Return the (X, Y) coordinate for the center point of the cell that contains the specified text.  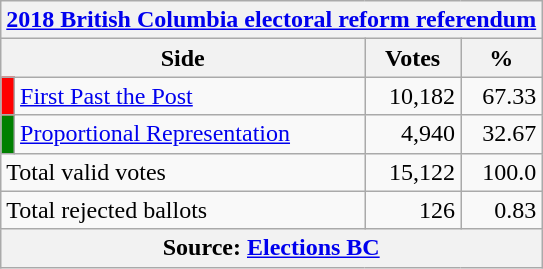
Proportional Representation (190, 134)
Votes (413, 58)
10,182 (413, 96)
100.0 (502, 172)
126 (413, 210)
2018 British Columbia electoral reform referendum (272, 20)
Source: Elections BC (272, 248)
Total valid votes (183, 172)
Total rejected ballots (183, 210)
4,940 (413, 134)
15,122 (413, 172)
32.67 (502, 134)
% (502, 58)
Side (183, 58)
0.83 (502, 210)
67.33 (502, 96)
First Past the Post (190, 96)
